For the text-containing cell, return its midpoint in (x, y) coordinate format. 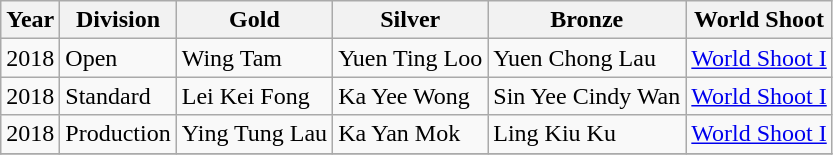
Lei Kei Fong (254, 96)
Production (118, 134)
Open (118, 58)
Division (118, 20)
Wing Tam (254, 58)
Bronze (587, 20)
World Shoot (759, 20)
Yuen Ting Loo (410, 58)
Ying Tung Lau (254, 134)
Standard (118, 96)
Year (30, 20)
Ling Kiu Ku (587, 134)
Ka Yan Mok (410, 134)
Sin Yee Cindy Wan (587, 96)
Yuen Chong Lau (587, 58)
Gold (254, 20)
Ka Yee Wong (410, 96)
Silver (410, 20)
